Output the [x, y] coordinate of the center of the cell containing the given text.  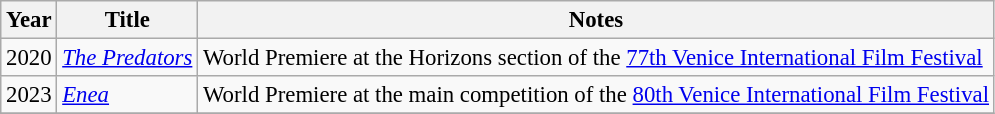
Year [29, 20]
World Premiere at the main competition of the 80th Venice International Film Festival [596, 95]
The Predators [128, 58]
Notes [596, 20]
Enea [128, 95]
2023 [29, 95]
World Premiere at the Horizons section of the 77th Venice International Film Festival [596, 58]
2020 [29, 58]
Title [128, 20]
